Provide the [x, y] coordinate of the cell's center where the given text is located.  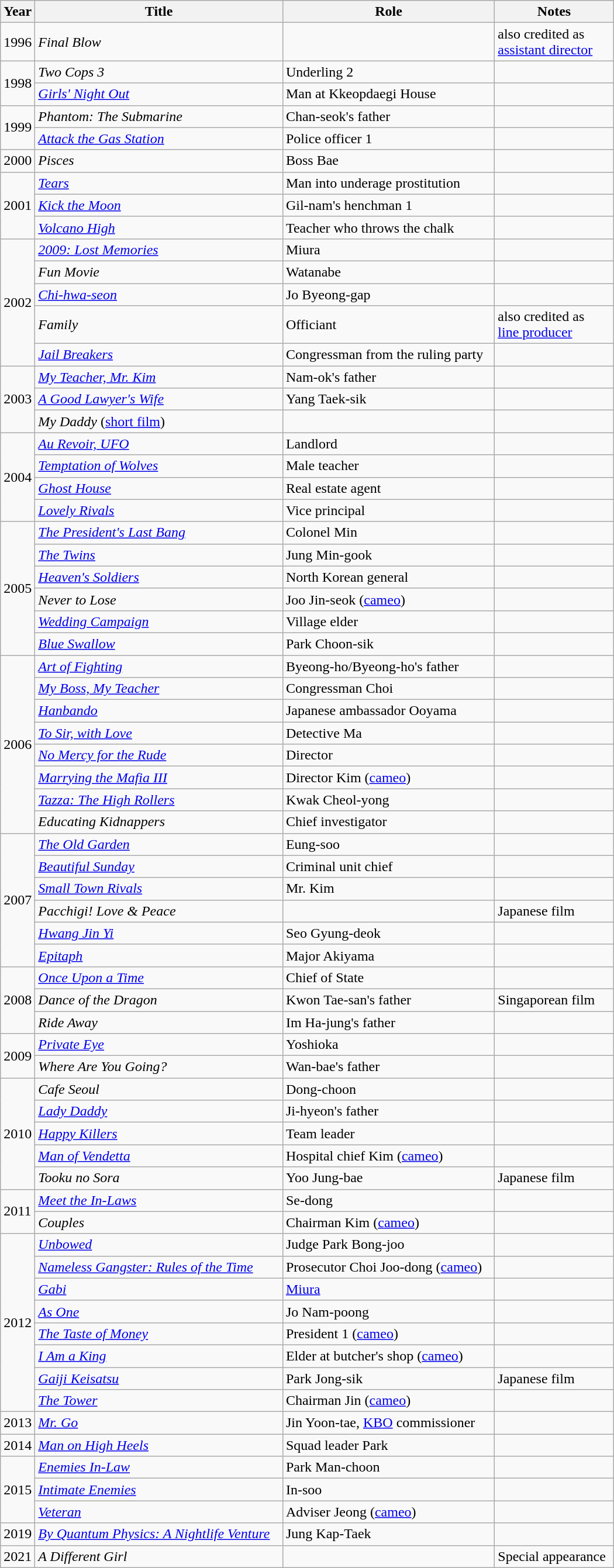
Yoshioka [388, 1045]
Dong-choon [388, 1089]
Hwang Jin Yi [159, 933]
Once Upon a Time [159, 978]
2001 [18, 205]
Real estate agent [388, 488]
Elder at butcher's shop (cameo) [388, 1356]
Gil-nam's henchman 1 [388, 205]
I Am a King [159, 1356]
2000 [18, 161]
Veteran [159, 1512]
Epitaph [159, 955]
2008 [18, 1000]
Im Ha-jung's father [388, 1023]
Director [388, 755]
Intimate Enemies [159, 1490]
2015 [18, 1490]
Temptation of Wolves [159, 466]
By Quantum Physics: A Nightlife Venture [159, 1534]
Couples [159, 1222]
Nam-ok's father [388, 377]
Singaporean film [554, 1000]
Jo Nam-poong [388, 1311]
Blue Swallow [159, 644]
Judge Park Bong-joo [388, 1245]
President 1 (cameo) [388, 1334]
Chief of State [388, 978]
Nameless Gangster: Rules of the Time [159, 1267]
Ji-hyeon's father [388, 1111]
Tears [159, 183]
Mr. Go [159, 1423]
Congressman Choi [388, 689]
Colonel Min [388, 533]
Attack the Gas Station [159, 139]
Girls' Night Out [159, 94]
also credited as assistant director [554, 42]
The Twins [159, 555]
Ride Away [159, 1023]
Congressman from the ruling party [388, 355]
Title [159, 12]
Private Eye [159, 1045]
2006 [18, 744]
As One [159, 1311]
Gaiji Keisatsu [159, 1378]
Meet the In-Laws [159, 1200]
2021 [18, 1556]
Vice principal [388, 510]
Tooku no Sora [159, 1178]
Man at Kkeopdaegi House [388, 94]
Chan-seok's father [388, 116]
Seo Gyung-deok [388, 933]
Kwak Cheol-yong [388, 800]
A Different Girl [159, 1556]
Gabi [159, 1289]
2010 [18, 1134]
2009: Lost Memories [159, 250]
Pacchigi! Love & Peace [159, 911]
1999 [18, 127]
Yang Taek-sik [388, 399]
Au Revoir, UFO [159, 444]
Kick the Moon [159, 205]
Kwon Tae-san's father [388, 1000]
My Daddy (short film) [159, 422]
Eung-soo [388, 844]
Wan-bae's father [388, 1067]
Art of Fighting [159, 666]
2009 [18, 1056]
2007 [18, 900]
Hanbando [159, 711]
Family [159, 325]
The Taste of Money [159, 1334]
Phantom: The Submarine [159, 116]
Team leader [388, 1134]
Boss Bae [388, 161]
To Sir, with Love [159, 733]
Role [388, 12]
Jo Byeong-gap [388, 294]
Cafe Seoul [159, 1089]
Detective Ma [388, 733]
Yoo Jung-bae [388, 1178]
Special appearance [554, 1556]
Watanabe [388, 272]
Jail Breakers [159, 355]
Male teacher [388, 466]
Criminal unit chief [388, 866]
Man into underage prostitution [388, 183]
Police officer 1 [388, 139]
2019 [18, 1534]
Landlord [388, 444]
Lovely Rivals [159, 510]
Fun Movie [159, 272]
2012 [18, 1322]
Park Choon-sik [388, 644]
2005 [18, 588]
Prosecutor Choi Joo-dong (cameo) [388, 1267]
Unbowed [159, 1245]
Chairman Kim (cameo) [388, 1222]
Park Jong-sik [388, 1378]
Chi-hwa-seon [159, 294]
Volcano High [159, 227]
Beautiful Sunday [159, 866]
North Korean general [388, 577]
Where Are You Going? [159, 1067]
Japanese ambassador Ooyama [388, 711]
Hospital chief Kim (cameo) [388, 1156]
Ghost House [159, 488]
Tazza: The High Rollers [159, 800]
No Mercy for the Rude [159, 755]
Year [18, 12]
Director Kim (cameo) [388, 778]
2004 [18, 477]
Adviser Jeong (cameo) [388, 1512]
Two Cops 3 [159, 72]
The Tower [159, 1401]
Jung Kap-Taek [388, 1534]
Major Akiyama [388, 955]
Notes [554, 12]
Marrying the Mafia III [159, 778]
Man of Vendetta [159, 1156]
Small Town Rivals [159, 889]
Chairman Jin (cameo) [388, 1401]
In-soo [388, 1490]
1996 [18, 42]
Pisces [159, 161]
1998 [18, 83]
Lady Daddy [159, 1111]
2011 [18, 1211]
Park Man-choon [388, 1467]
Heaven's Soldiers [159, 577]
Mr. Kim [388, 889]
Jin Yoon-tae, KBO commissioner [388, 1423]
Chief investigator [388, 822]
Joo Jin-seok (cameo) [388, 599]
Officiant [388, 325]
Teacher who throws the chalk [388, 227]
Squad leader Park [388, 1445]
Jung Min-gook [388, 555]
2002 [18, 302]
Happy Killers [159, 1134]
Final Blow [159, 42]
The President's Last Bang [159, 533]
Village elder [388, 621]
My Boss, My Teacher [159, 689]
also credited as line producer [554, 325]
Dance of the Dragon [159, 1000]
A Good Lawyer's Wife [159, 399]
2013 [18, 1423]
2014 [18, 1445]
2003 [18, 399]
The Old Garden [159, 844]
Enemies In-Law [159, 1467]
Se-dong [388, 1200]
Wedding Campaign [159, 621]
Byeong-ho/Byeong-ho's father [388, 666]
Underling 2 [388, 72]
Man on High Heels [159, 1445]
Never to Lose [159, 599]
My Teacher, Mr. Kim [159, 377]
Educating Kidnappers [159, 822]
